Extract the [X, Y] coordinate from the center of the cell holding the provided text.  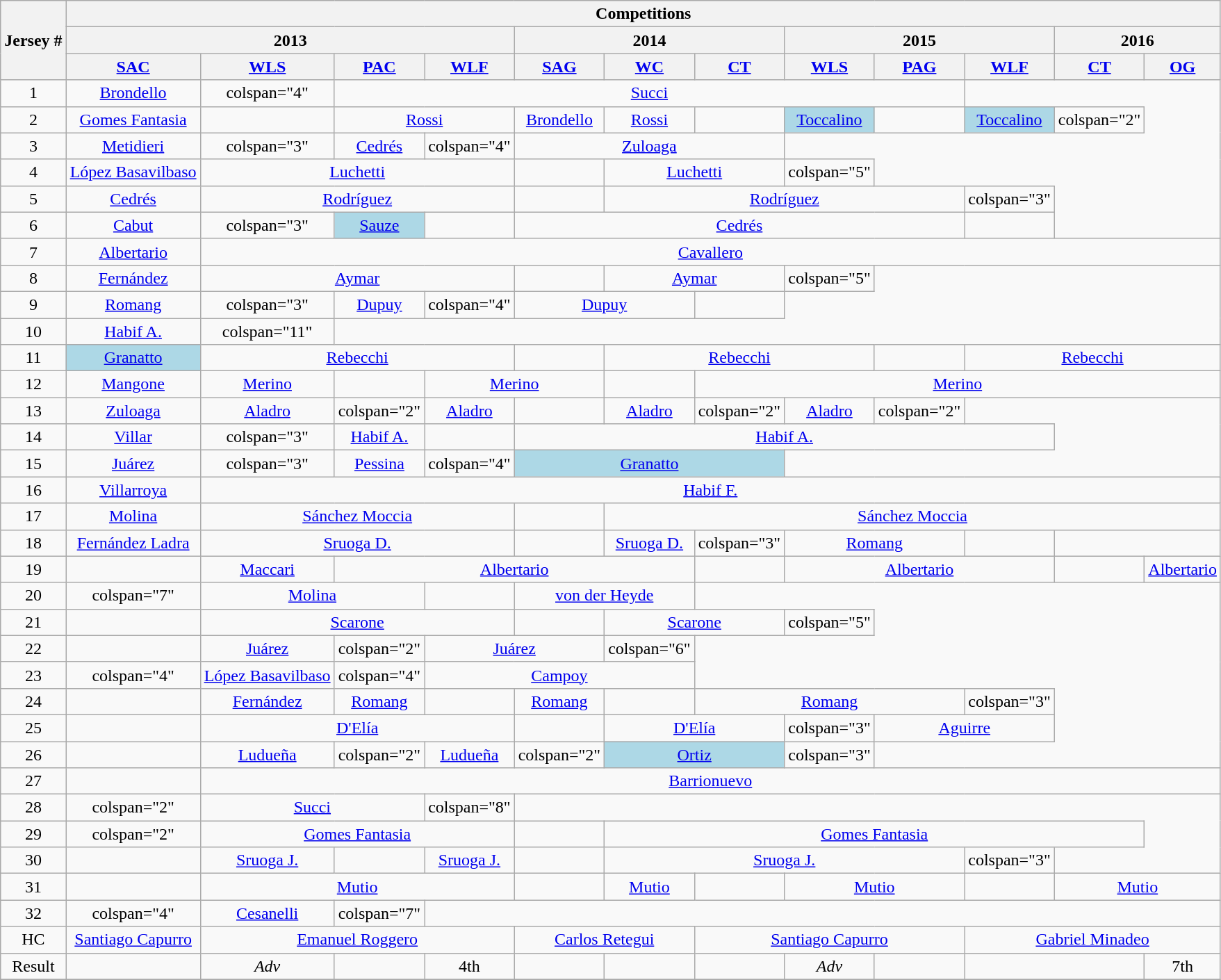
23 [33, 675]
Metidieri [133, 146]
Jersey # [33, 40]
9 [33, 304]
28 [33, 808]
18 [33, 543]
PAG [919, 67]
Ortiz [695, 754]
Habif F. [710, 490]
SAC [133, 67]
1 [33, 93]
Barrionuevo [710, 781]
20 [33, 596]
15 [33, 464]
22 [33, 648]
Carlos Retegui [605, 940]
Cavallero [710, 252]
Emanuel Roggero [357, 940]
von der Heyde [605, 596]
30 [33, 860]
Campoy [560, 675]
13 [33, 411]
SAG [559, 67]
colspan="6" [650, 648]
14 [33, 437]
31 [33, 887]
26 [33, 754]
27 [33, 781]
Gabriel Minadeo [1092, 940]
HC [33, 940]
2016 [1137, 40]
2013 [290, 40]
Competitions [644, 14]
2014 [649, 40]
Cabut [133, 225]
2 [33, 120]
17 [33, 516]
Maccari [267, 569]
Pessina [379, 464]
colspan="11" [267, 332]
Result [33, 966]
32 [33, 913]
24 [33, 701]
2015 [920, 40]
7 [33, 252]
29 [33, 834]
5 [33, 199]
6 [33, 225]
Mangone [133, 384]
WC [650, 67]
Sauze [379, 225]
7th [1183, 966]
Villarroya [133, 490]
3 [33, 146]
Aguirre [965, 728]
10 [33, 332]
16 [33, 490]
colspan="8" [470, 808]
8 [33, 278]
Cesanelli [267, 913]
21 [33, 622]
Fernández Ladra [133, 543]
OG [1183, 67]
12 [33, 384]
4 [33, 172]
4th [470, 966]
Villar [133, 437]
25 [33, 728]
11 [33, 358]
19 [33, 569]
PAC [379, 67]
